Search for the cell housing the specified text and yield its (x, y) center coordinate. 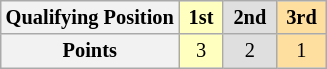
Qualifying Position (90, 17)
3rd (301, 17)
1st (202, 17)
3 (202, 51)
2 (250, 51)
Points (90, 51)
2nd (250, 17)
1 (301, 51)
